From the cell containing the given text, extract its center point as (X, Y) coordinate. 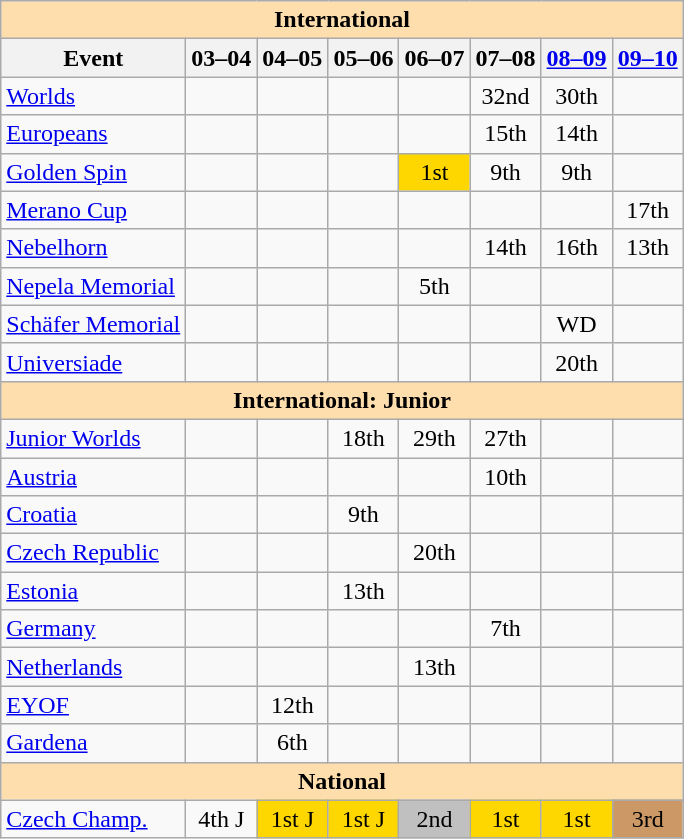
29th (434, 438)
Universiade (94, 362)
3rd (648, 819)
International: Junior (342, 400)
Germany (94, 629)
08–09 (576, 58)
EYOF (94, 705)
03–04 (222, 58)
30th (576, 96)
12th (292, 705)
15th (506, 134)
Nepela Memorial (94, 286)
07–08 (506, 58)
WD (576, 324)
06–07 (434, 58)
27th (506, 438)
Europeans (94, 134)
18th (364, 438)
Netherlands (94, 667)
Merano Cup (94, 210)
4th J (222, 819)
National (342, 781)
16th (576, 248)
Junior Worlds (94, 438)
17th (648, 210)
6th (292, 743)
Estonia (94, 591)
Gardena (94, 743)
04–05 (292, 58)
32nd (506, 96)
Schäfer Memorial (94, 324)
5th (434, 286)
Czech Champ. (94, 819)
Croatia (94, 515)
10th (506, 477)
2nd (434, 819)
Worlds (94, 96)
Nebelhorn (94, 248)
Austria (94, 477)
Golden Spin (94, 172)
05–06 (364, 58)
Czech Republic (94, 553)
International (342, 20)
09–10 (648, 58)
Event (94, 58)
7th (506, 629)
